Return the (X, Y) coordinate for the center point of the cell that contains the specified text.  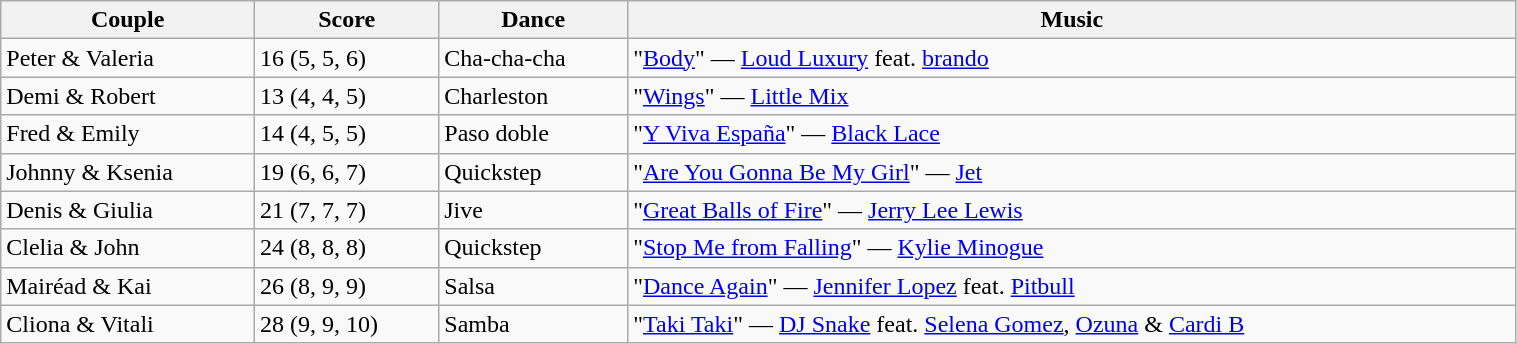
21 (7, 7, 7) (347, 210)
13 (4, 4, 5) (347, 96)
Paso doble (534, 134)
Couple (128, 20)
19 (6, 6, 7) (347, 172)
16 (5, 5, 6) (347, 58)
"Great Balls of Fire" — Jerry Lee Lewis (1072, 210)
Peter & Valeria (128, 58)
26 (8, 9, 9) (347, 286)
28 (9, 9, 10) (347, 324)
"Taki Taki" — DJ Snake feat. Selena Gomez, Ozuna & Cardi B (1072, 324)
Music (1072, 20)
Fred & Emily (128, 134)
Jive (534, 210)
Denis & Giulia (128, 210)
Johnny & Ksenia (128, 172)
Charleston (534, 96)
24 (8, 8, 8) (347, 248)
"Are You Gonna Be My Girl" — Jet (1072, 172)
Clelia & John (128, 248)
Demi & Robert (128, 96)
Salsa (534, 286)
Cha-cha-cha (534, 58)
Mairéad & Kai (128, 286)
"Body" — Loud Luxury feat. brando (1072, 58)
14 (4, 5, 5) (347, 134)
"Stop Me from Falling" — Kylie Minogue (1072, 248)
"Dance Again" — Jennifer Lopez feat. Pitbull (1072, 286)
Samba (534, 324)
Dance (534, 20)
"Wings" — Little Mix (1072, 96)
"Y Viva España" — Black Lace (1072, 134)
Cliona & Vitali (128, 324)
Score (347, 20)
